Provide the [X, Y] coordinate of the cell's center where the given text is located.  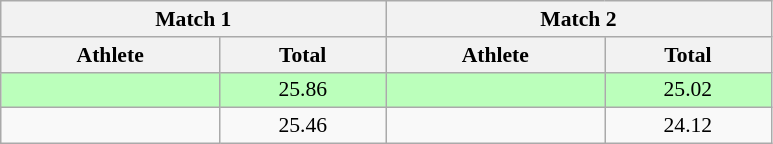
Match 1 [194, 19]
24.12 [688, 126]
Match 2 [578, 19]
25.86 [303, 90]
25.46 [303, 126]
25.02 [688, 90]
